Locate the cell with the specified text and output its (X, Y) center coordinate. 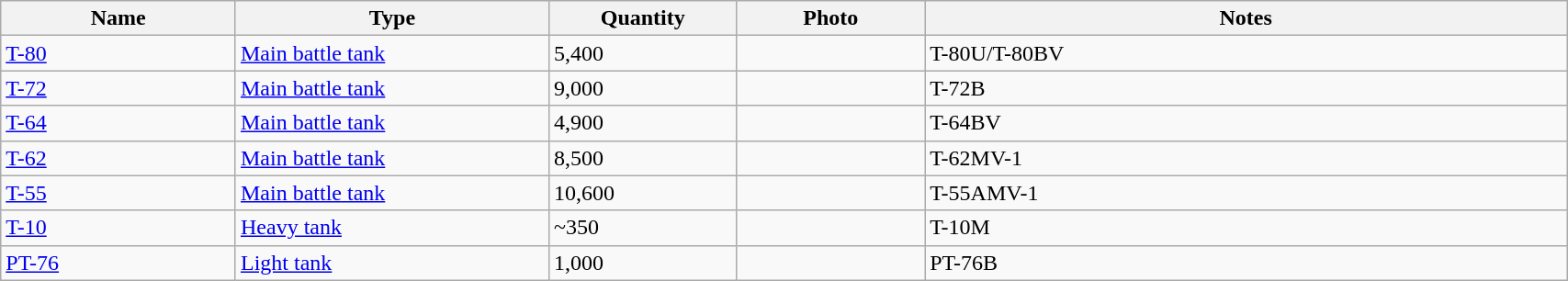
Photo (830, 18)
9,000 (643, 88)
T-55AMV-1 (1246, 193)
T-10 (118, 228)
Heavy tank (391, 228)
8,500 (643, 158)
T-72B (1246, 88)
T-62 (118, 158)
5,400 (643, 53)
Name (118, 18)
T-72 (118, 88)
1,000 (643, 263)
PT-76 (118, 263)
Type (391, 18)
T-64 (118, 123)
Quantity (643, 18)
Notes (1246, 18)
10,600 (643, 193)
T-62MV-1 (1246, 158)
4,900 (643, 123)
T-64BV (1246, 123)
T-80U/T-80BV (1246, 53)
Light tank (391, 263)
T-80 (118, 53)
~350 (643, 228)
T-55 (118, 193)
T-10M (1246, 228)
PT-76B (1246, 263)
